Scan for the cell matching the given text and deliver its (X, Y) coordinate at center. 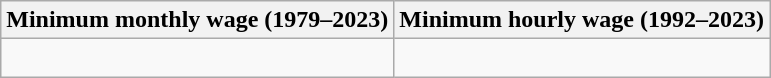
Minimum hourly wage (1992–2023) (582, 20)
Minimum monthly wage (1979–2023) (198, 20)
